Find where the given text appears and provide that cell's center as (X, Y) coordinate. 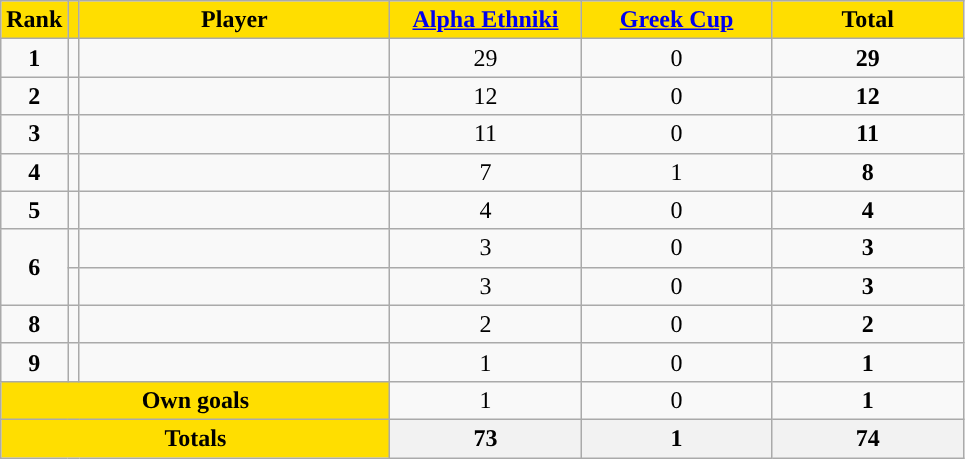
5 (34, 210)
73 (486, 438)
7 (486, 172)
Rank (34, 20)
Greek Cup (676, 20)
Alpha Ethniki (486, 20)
Totals (196, 438)
6 (34, 267)
Own goals (196, 400)
74 (868, 438)
9 (34, 362)
Player (234, 20)
Total (868, 20)
